Identify which cell holds the provided text, then report its (X, Y) central coordinate. 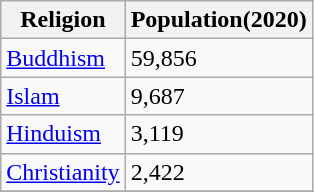
9,687 (218, 96)
Hinduism (63, 134)
59,856 (218, 58)
Islam (63, 96)
3,119 (218, 134)
Christianity (63, 172)
2,422 (218, 172)
Population(2020) (218, 20)
Religion (63, 20)
Buddhism (63, 58)
